Identify which cell holds the provided text, then report its (x, y) central coordinate. 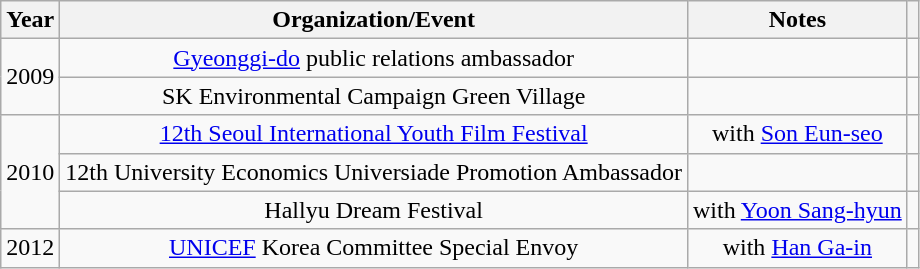
Organization/Event (374, 20)
SK Environmental Campaign Green Village (374, 96)
with Han Ga-in (797, 248)
12th University Economics Universiade Promotion Ambassador (374, 172)
12th Seoul International Youth Film Festival (374, 134)
2009 (30, 77)
with Yoon Sang-hyun (797, 210)
with Son Eun-seo (797, 134)
UNICEF Korea Committee Special Envoy (374, 248)
Notes (797, 20)
2010 (30, 172)
Year (30, 20)
Gyeonggi-do public relations ambassador (374, 58)
2012 (30, 248)
Hallyu Dream Festival (374, 210)
